Provide the [x, y] coordinate of the cell's center where the given text is located.  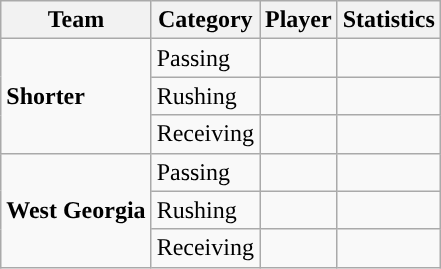
Shorter [76, 96]
Category [205, 20]
Player [299, 20]
West Georgia [76, 210]
Statistics [388, 20]
Team [76, 20]
